Determine the [x, y] coordinate at the center of the cell enclosing the given text.  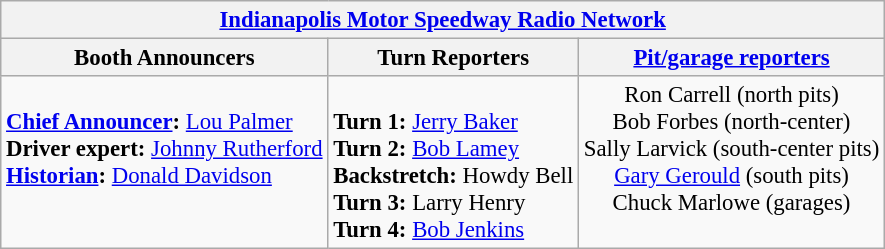
Pit/garage reporters [732, 58]
Turn Reporters [454, 58]
Booth Announcers [164, 58]
Indianapolis Motor Speedway Radio Network [443, 20]
Ron Carrell (north pits)Bob Forbes (north-center)Sally Larvick (south-center pits)Gary Gerould (south pits)Chuck Marlowe (garages) [732, 162]
Chief Announcer: Lou Palmer Driver expert: Johnny Rutherford Historian: Donald Davidson [164, 162]
Turn 1: Jerry Baker Turn 2: Bob Lamey Backstretch: Howdy Bell Turn 3: Larry Henry Turn 4: Bob Jenkins [454, 162]
